Output the (x, y) coordinate of the center of the cell containing the given text.  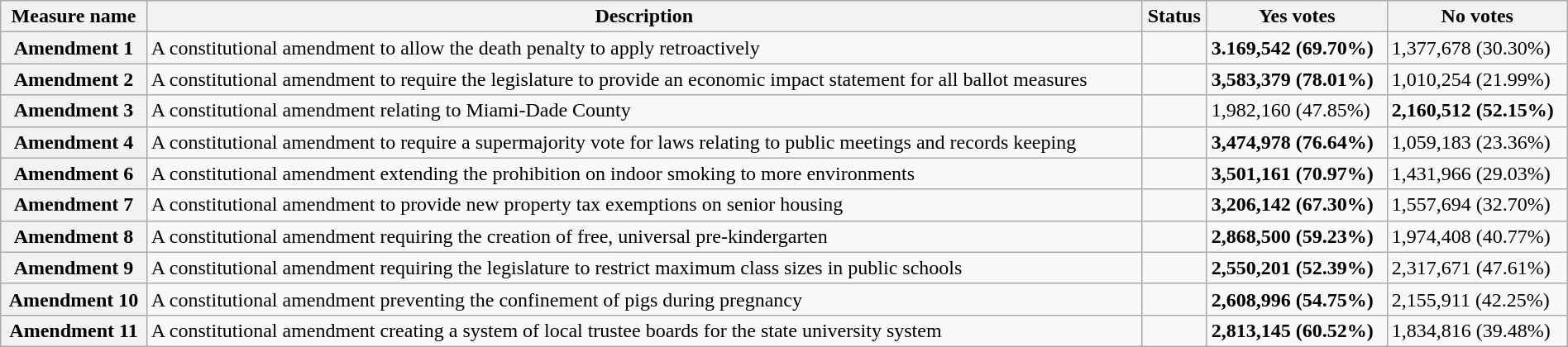
A constitutional amendment extending the prohibition on indoor smoking to more environments (643, 173)
3,583,379 (78.01%) (1297, 79)
Yes votes (1297, 17)
1,834,816 (39.48%) (1477, 330)
No votes (1477, 17)
A constitutional amendment to require a supermajority vote for laws relating to public meetings and records keeping (643, 142)
3,501,161 (70.97%) (1297, 173)
2,550,201 (52.39%) (1297, 268)
2,868,500 (59.23%) (1297, 236)
Amendment 9 (74, 268)
2,155,911 (42.25%) (1477, 299)
1,982,160 (47.85%) (1297, 111)
1,059,183 (23.36%) (1477, 142)
A constitutional amendment creating a system of local trustee boards for the state university system (643, 330)
A constitutional amendment to allow the death penalty to apply retroactively (643, 48)
3,474,978 (76.64%) (1297, 142)
Amendment 11 (74, 330)
A constitutional amendment requiring the legislature to restrict maximum class sizes in public schools (643, 268)
Description (643, 17)
2,608,996 (54.75%) (1297, 299)
Amendment 3 (74, 111)
3.169,542 (69.70%) (1297, 48)
A constitutional amendment relating to Miami-Dade County (643, 111)
A constitutional amendment to provide new property tax exemptions on senior housing (643, 205)
1,557,694 (32.70%) (1477, 205)
1,010,254 (21.99%) (1477, 79)
Amendment 7 (74, 205)
Measure name (74, 17)
Status (1174, 17)
3,206,142 (67.30%) (1297, 205)
1,377,678 (30.30%) (1477, 48)
A constitutional amendment to require the legislature to provide an economic impact statement for all ballot measures (643, 79)
Amendment 10 (74, 299)
Amendment 8 (74, 236)
Amendment 1 (74, 48)
Amendment 4 (74, 142)
2,317,671 (47.61%) (1477, 268)
A constitutional amendment requiring the creation of free, universal pre-kindergarten (643, 236)
Amendment 2 (74, 79)
1,974,408 (40.77%) (1477, 236)
2,813,145 (60.52%) (1297, 330)
A constitutional amendment preventing the confinement of pigs during pregnancy (643, 299)
1,431,966 (29.03%) (1477, 173)
Amendment 6 (74, 173)
2,160,512 (52.15%) (1477, 111)
